Pinpoint the cell where the given text exists, returning its (X, Y) midpoint coordinate. 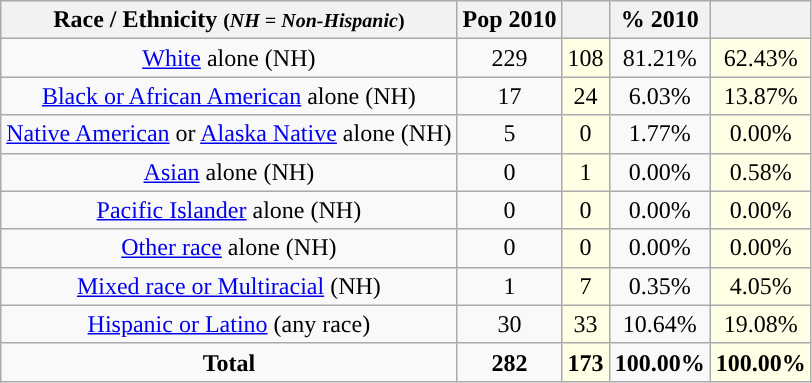
33 (586, 324)
Native American or Alaska Native alone (NH) (229, 134)
1.77% (660, 134)
7 (586, 286)
30 (510, 324)
Black or African American alone (NH) (229, 96)
6.03% (660, 96)
13.87% (760, 96)
17 (510, 96)
0.35% (660, 286)
24 (586, 96)
62.43% (760, 58)
White alone (NH) (229, 58)
0.58% (760, 172)
4.05% (760, 286)
5 (510, 134)
% 2010 (660, 20)
Pacific Islander alone (NH) (229, 210)
19.08% (760, 324)
282 (510, 362)
Hispanic or Latino (any race) (229, 324)
173 (586, 362)
Other race alone (NH) (229, 248)
Mixed race or Multiracial (NH) (229, 286)
81.21% (660, 58)
Pop 2010 (510, 20)
Asian alone (NH) (229, 172)
229 (510, 58)
10.64% (660, 324)
Total (229, 362)
108 (586, 58)
Race / Ethnicity (NH = Non-Hispanic) (229, 20)
